Scan for the cell matching the given text and deliver its [X, Y] coordinate at center. 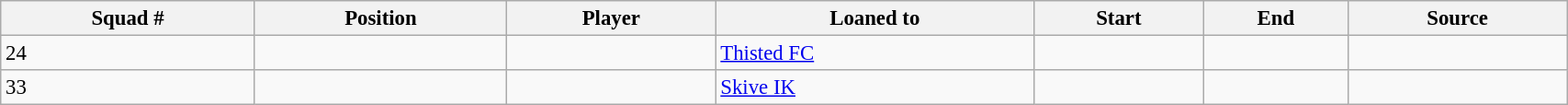
Thisted FC [874, 53]
Position [380, 18]
33 [128, 87]
End [1276, 18]
Loaned to [874, 18]
Source [1458, 18]
Start [1119, 18]
Skive IK [874, 87]
Player [612, 18]
24 [128, 53]
Squad # [128, 18]
